Return the [X, Y] coordinate for the center point of the cell that contains the specified text.  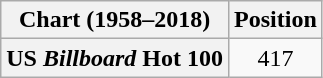
417 [276, 58]
US Billboard Hot 100 [115, 58]
Position [276, 20]
Chart (1958–2018) [115, 20]
